Detect which cell encompasses the target text, then output its [x, y] center coordinate. 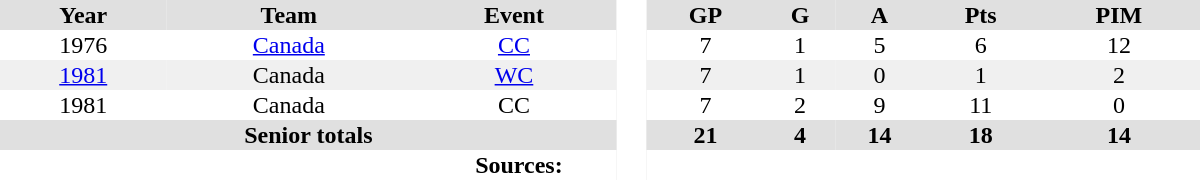
9 [879, 105]
Event [514, 15]
12 [1119, 45]
Senior totals [308, 135]
GP [706, 15]
Sources: [519, 165]
Year [83, 15]
6 [981, 45]
WC [514, 75]
18 [981, 135]
5 [879, 45]
Pts [981, 15]
Team [288, 15]
11 [981, 105]
1976 [83, 45]
G [800, 15]
4 [800, 135]
PIM [1119, 15]
A [879, 15]
21 [706, 135]
